Output the [x, y] coordinate of the center of the cell containing the given text.  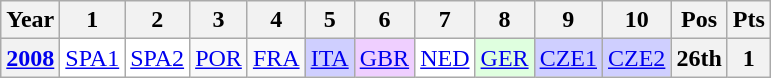
Pos [699, 20]
GBR [384, 58]
NED [445, 58]
GER [504, 58]
9 [568, 20]
8 [504, 20]
SPA1 [92, 58]
ITA [330, 58]
2 [158, 20]
6 [384, 20]
7 [445, 20]
CZE1 [568, 58]
2008 [30, 58]
10 [637, 20]
5 [330, 20]
4 [276, 20]
Pts [748, 20]
POR [219, 58]
CZE2 [637, 58]
SPA2 [158, 58]
Year [30, 20]
FRA [276, 58]
26th [699, 58]
3 [219, 20]
